From the cell containing the given text, extract its center point as [X, Y] coordinate. 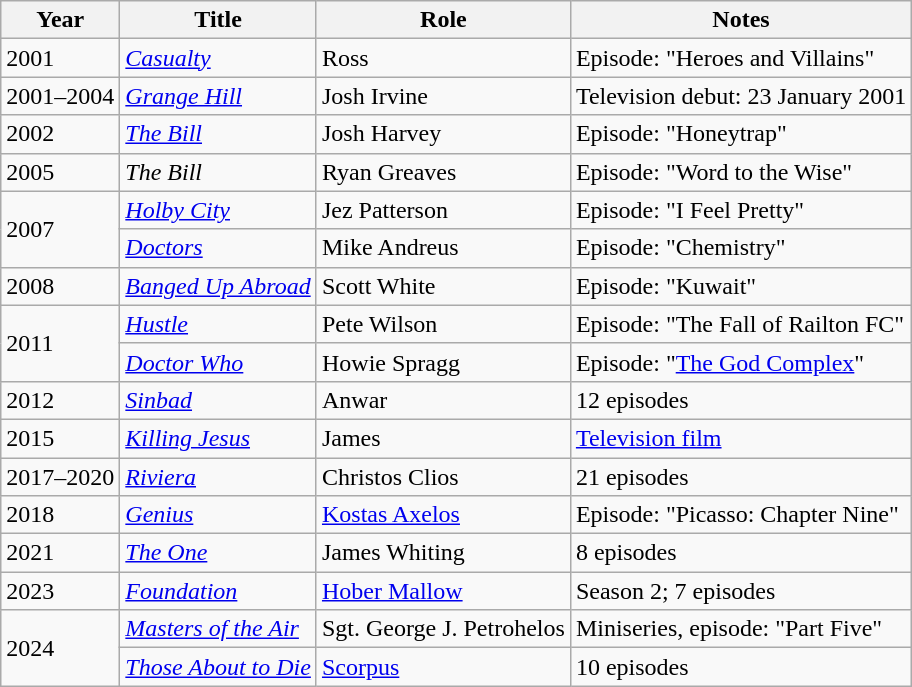
2021 [60, 553]
Doctor Who [218, 362]
10 episodes [740, 667]
Sinbad [218, 400]
2017–2020 [60, 477]
Scott White [443, 286]
Episode: "The Fall of Railton FC" [740, 324]
Episode: "Chemistry" [740, 248]
Episode: "Kuwait" [740, 286]
Doctors [218, 248]
Those About to Die [218, 667]
Kostas Axelos [443, 515]
2012 [60, 400]
Hober Mallow [443, 591]
Riviera [218, 477]
Josh Irvine [443, 96]
2007 [60, 229]
Genius [218, 515]
Masters of the Air [218, 629]
Mike Andreus [443, 248]
Season 2; 7 episodes [740, 591]
2008 [60, 286]
2002 [60, 134]
The One [218, 553]
Television debut: 23 January 2001 [740, 96]
Foundation [218, 591]
Television film [740, 438]
Episode: "Picasso: Chapter Nine" [740, 515]
Notes [740, 20]
Howie Spragg [443, 362]
2015 [60, 438]
Casualty [218, 58]
Scorpus [443, 667]
Killing Jesus [218, 438]
2018 [60, 515]
Role [443, 20]
Christos Clios [443, 477]
James Whiting [443, 553]
Banged Up Abroad [218, 286]
Holby City [218, 210]
2024 [60, 648]
Ross [443, 58]
Episode: "Heroes and Villains" [740, 58]
Hustle [218, 324]
Josh Harvey [443, 134]
Pete Wilson [443, 324]
Episode: "Honeytrap" [740, 134]
Year [60, 20]
Sgt. George J. Petrohelos [443, 629]
8 episodes [740, 553]
2023 [60, 591]
Episode: "I Feel Pretty" [740, 210]
Episode: "The God Complex" [740, 362]
Miniseries, episode: "Part Five" [740, 629]
Grange Hill [218, 96]
2005 [60, 172]
2001 [60, 58]
Jez Patterson [443, 210]
Episode: "Word to the Wise" [740, 172]
Anwar [443, 400]
Ryan Greaves [443, 172]
James [443, 438]
2001–2004 [60, 96]
2011 [60, 343]
12 episodes [740, 400]
Title [218, 20]
21 episodes [740, 477]
